Scan for the cell matching the given text and deliver its (x, y) coordinate at center. 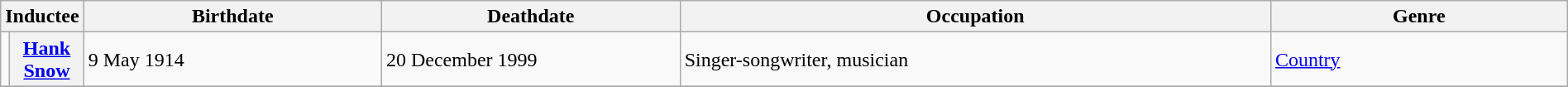
Country (1419, 60)
Genre (1419, 17)
Occupation (975, 17)
20 December 1999 (531, 60)
Inductee (42, 17)
9 May 1914 (232, 60)
Singer-songwriter, musician (975, 60)
Hank Snow (46, 60)
Deathdate (531, 17)
Birthdate (232, 17)
